For the text-containing cell, return its midpoint in [X, Y] coordinate format. 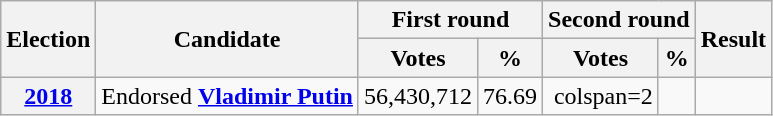
Result [733, 39]
2018 [48, 96]
76.69 [510, 96]
First round [450, 20]
56,430,712 [418, 96]
Election [48, 39]
Endorsed Vladimir Putin [228, 96]
Candidate [228, 39]
colspan=2 [601, 96]
Second round [620, 20]
